Return the (x, y) coordinate for the center point of the cell that contains the specified text.  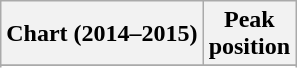
Chart (2014–2015) (102, 34)
Peakposition (249, 34)
